Find where the given text appears and provide that cell's center as [X, Y] coordinate. 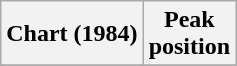
Peakposition [189, 34]
Chart (1984) [72, 34]
